Capture the cell that displays the provided text and extract its [x, y] central coordinate. 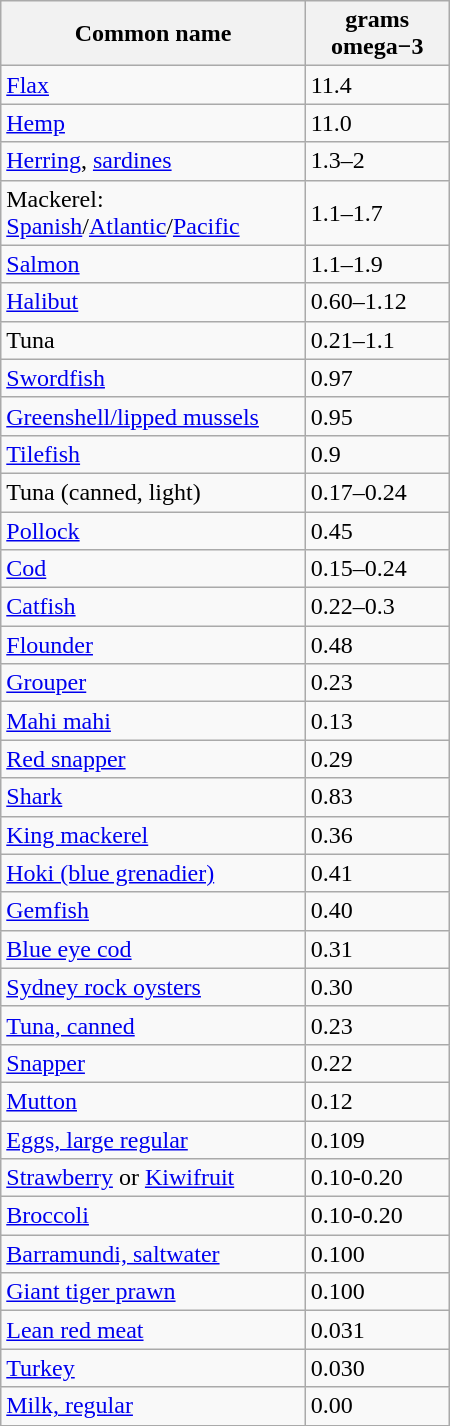
11.0 [377, 123]
Swordfish [153, 378]
0.41 [377, 873]
Eggs, large regular [153, 1139]
0.40 [377, 911]
0.60–1.12 [377, 302]
Giant tiger prawn [153, 1292]
Tuna, canned [153, 1025]
Catfish [153, 607]
Blue eye cod [153, 949]
Sydney rock oysters [153, 987]
Hemp [153, 123]
Tilefish [153, 454]
0.30 [377, 987]
0.9 [377, 454]
0.31 [377, 949]
0.45 [377, 531]
0.030 [377, 1368]
King mackerel [153, 835]
Mackerel: Spanish/Atlantic/Pacific [153, 212]
Greenshell/lipped mussels [153, 416]
Shark [153, 797]
Turkey [153, 1368]
Strawberry or Kiwifruit [153, 1178]
Snapper [153, 1063]
0.48 [377, 645]
Cod [153, 569]
Grouper [153, 683]
Milk, regular [153, 1406]
11.4 [377, 85]
0.031 [377, 1330]
0.15–0.24 [377, 569]
0.13 [377, 721]
0.17–0.24 [377, 492]
Barramundi, saltwater [153, 1254]
0.22–0.3 [377, 607]
0.83 [377, 797]
1.3–2 [377, 161]
0.21–1.1 [377, 340]
1.1–1.9 [377, 264]
0.00 [377, 1406]
0.109 [377, 1139]
Tuna [153, 340]
Pollock [153, 531]
Mutton [153, 1101]
1.1–1.7 [377, 212]
Flounder [153, 645]
Lean red meat [153, 1330]
0.22 [377, 1063]
0.95 [377, 416]
grams omega−3 [377, 34]
Flax [153, 85]
0.97 [377, 378]
0.29 [377, 759]
Salmon [153, 264]
Gemfish [153, 911]
0.12 [377, 1101]
Halibut [153, 302]
Hoki (blue grenadier) [153, 873]
Common name [153, 34]
Herring, sardines [153, 161]
0.36 [377, 835]
Broccoli [153, 1216]
Red snapper [153, 759]
Tuna (canned, light) [153, 492]
Mahi mahi [153, 721]
